Scan for the cell matching the given text and deliver its (x, y) coordinate at center. 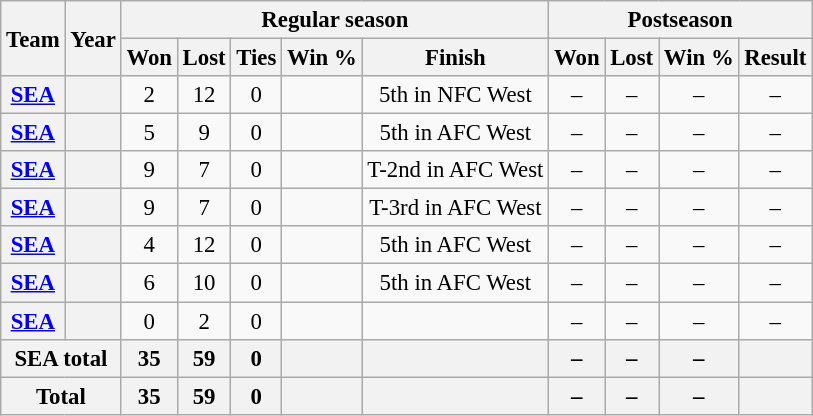
5 (149, 133)
Ties (256, 58)
Total (61, 396)
Result (776, 58)
10 (204, 283)
Year (93, 38)
6 (149, 283)
T-3rd in AFC West (456, 208)
Team (33, 38)
Regular season (335, 20)
Finish (456, 58)
T-2nd in AFC West (456, 170)
SEA total (61, 358)
Postseason (680, 20)
4 (149, 245)
5th in NFC West (456, 95)
